Extract the [x, y] coordinate from the center of the cell holding the provided text.  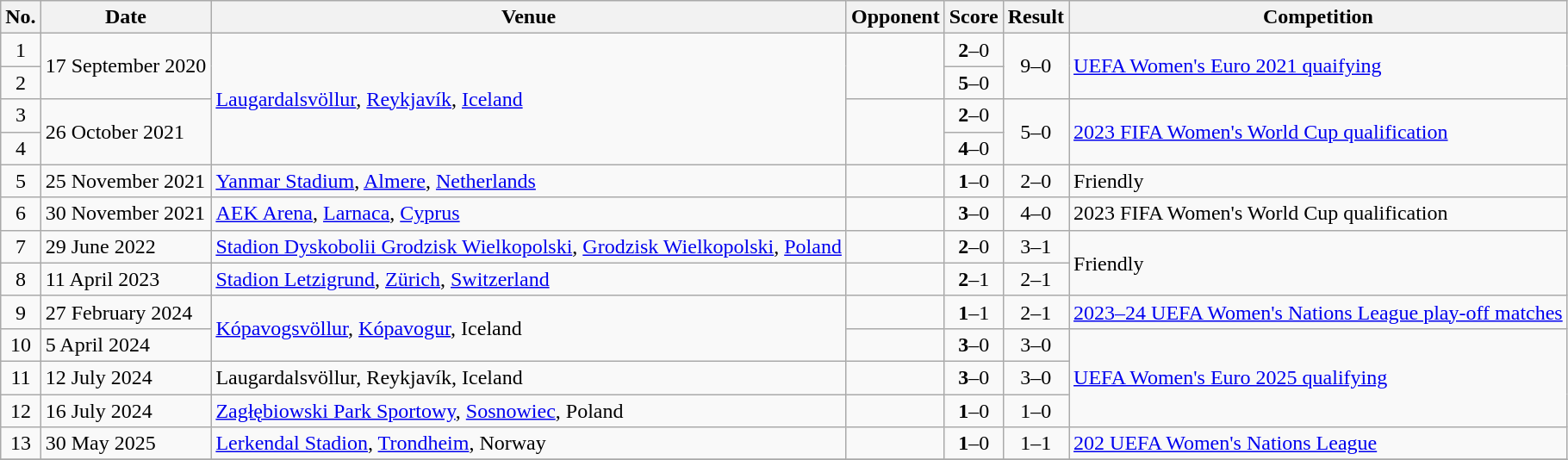
5 [21, 181]
Date [126, 17]
AEK Arena, Larnaca, Cyprus [529, 214]
17 September 2020 [126, 66]
13 [21, 444]
26 October 2021 [126, 132]
3 [21, 115]
9 [21, 312]
9–0 [1036, 66]
2 [21, 83]
12 [21, 411]
Opponent [895, 17]
Lerkendal Stadion, Trondheim, Norway [529, 444]
29 June 2022 [126, 246]
16 July 2024 [126, 411]
3–1 [1036, 246]
1 [21, 50]
Yanmar Stadium, Almere, Netherlands [529, 181]
30 May 2025 [126, 444]
No. [21, 17]
Venue [529, 17]
2023–24 UEFA Women's Nations League play-off matches [1318, 312]
Score [974, 17]
Kópavogsvöllur, Kópavogur, Iceland [529, 328]
Stadion Letzigrund, Zürich, Switzerland [529, 279]
Result [1036, 17]
Stadion Dyskobolii Grodzisk Wielkopolski, Grodzisk Wielkopolski, Poland [529, 246]
11 April 2023 [126, 279]
UEFA Women's Euro 2025 qualifying [1318, 377]
27 February 2024 [126, 312]
Zagłębiowski Park Sportowy, Sosnowiec, Poland [529, 411]
30 November 2021 [126, 214]
11 [21, 377]
202 UEFA Women's Nations League [1318, 444]
25 November 2021 [126, 181]
6 [21, 214]
12 July 2024 [126, 377]
Competition [1318, 17]
4 [21, 148]
8 [21, 279]
UEFA Women's Euro 2021 quaifying [1318, 66]
7 [21, 246]
5 April 2024 [126, 345]
10 [21, 345]
